Determine the (X, Y) coordinate at the center of the cell enclosing the given text.  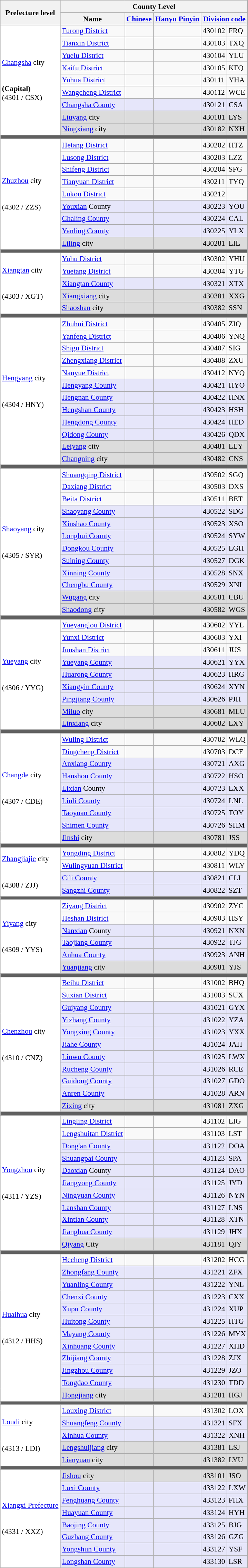
430104 (214, 56)
431221 (214, 1272)
Shifeng District (92, 170)
430382 (214, 308)
XNH (237, 1435)
Yongshun County (92, 1549)
430407 (214, 348)
XHD (237, 1346)
GYX (237, 1008)
Chaling County (92, 219)
430211 (214, 182)
HCG (237, 1260)
LOX (237, 1411)
Longhui County (92, 536)
430923 (214, 955)
DGK (237, 561)
JSO (237, 1476)
Yunxi District (92, 638)
LST (237, 1134)
Yueyang city (4306 / YYG) (30, 675)
CBU (237, 597)
Yongzhou city (4311 / YZS) (30, 1183)
431025 (214, 1057)
Jishou city (92, 1476)
431127 (214, 1208)
SUX (237, 995)
430422 (214, 398)
Hengnan County (92, 398)
Nanxian County (92, 931)
XXG (237, 296)
HRG (237, 675)
YLU (237, 56)
MYX (237, 1334)
Shaodong city (92, 610)
430682 (214, 724)
430726 (214, 826)
430182 (214, 129)
PJH (237, 699)
431125 (214, 1183)
Lanshan County (92, 1208)
431322 (214, 1435)
430802 (214, 853)
430424 (214, 422)
Zhijiang County (92, 1358)
431103 (214, 1134)
430922 (214, 943)
Shaoshan city (92, 308)
Zhuzhou city (4302 / ZZS) (30, 194)
Huarong County (92, 675)
ZFX (237, 1272)
430203 (214, 157)
YHA (237, 80)
YYX (237, 662)
Yueyang County (92, 662)
Qiyang City (92, 1244)
431081 (214, 1106)
430204 (214, 170)
Ziyang District (92, 906)
Hanyu Pinyin (177, 19)
431381 (214, 1448)
Longshan County (92, 1562)
Ningyuan County (92, 1195)
CLI (237, 878)
Hengyang city (4304 / HNY) (30, 391)
Chenxi County (92, 1297)
430581 (214, 597)
431225 (214, 1322)
Cili County (92, 878)
431229 (214, 1371)
Linwu County (92, 1057)
Dingcheng District (92, 752)
433130 (214, 1562)
430529 (214, 585)
Lengshuitan District (92, 1134)
Guiyang County (92, 1008)
Dong'an County (92, 1146)
SNX (237, 573)
Miluo city (92, 711)
DAO (237, 1171)
Xinhuang County (92, 1346)
431321 (214, 1423)
Liuyang city (92, 117)
Changsha County (92, 105)
Liling city (92, 243)
Shuangfeng County (92, 1423)
YOU (237, 206)
430406 (214, 336)
Changning city (92, 459)
430528 (214, 573)
HSO (237, 776)
Hengshan County (92, 410)
431224 (214, 1309)
SPA (237, 1158)
433122 (214, 1488)
YJS (237, 967)
430481 (214, 447)
Lengshuijiang city (92, 1448)
Luxi County (92, 1488)
433126 (214, 1537)
430527 (214, 561)
430304 (214, 271)
Lingling District (92, 1121)
Heshan District (92, 918)
YDQ (237, 853)
LIL (237, 243)
YNQ (237, 336)
Zhangjiajie city (4308 / ZJJ) (30, 872)
Suining County (92, 561)
Yuhua District (92, 80)
ZIQ (237, 324)
430525 (214, 549)
Hanshou County (92, 776)
430103 (214, 43)
430781 (214, 838)
Huayuan County (92, 1513)
430408 (214, 361)
430611 (214, 650)
430421 (214, 385)
Zhengxiang District (92, 361)
SGQ (237, 475)
Dongkou County (92, 549)
Daoxian County (92, 1171)
431128 (214, 1220)
WLQ (237, 739)
430603 (214, 638)
Chinese (139, 19)
430224 (214, 219)
Linxiang city (92, 724)
Changde city (4307 / CDE) (30, 788)
430502 (214, 475)
Yuetang District (92, 271)
430511 (214, 499)
DCE (237, 752)
Beita District (92, 499)
Yizhang County (92, 1020)
Jiangyong County (92, 1183)
Shimen County (92, 826)
Jianghua County (92, 1232)
QDX (237, 434)
Suxian District (92, 995)
XYN (237, 687)
Sangzhi County (92, 890)
HNX (237, 398)
Linli County (92, 801)
430681 (214, 711)
YTG (237, 271)
DOA (237, 1146)
Jingzhou County (92, 1371)
430981 (214, 967)
430821 (214, 878)
431026 (214, 1069)
YXI (237, 638)
431027 (214, 1081)
YLX (237, 231)
NYQ (237, 373)
430112 (214, 93)
430212 (214, 194)
430621 (214, 662)
JHX (237, 1232)
431003 (214, 995)
ZXU (237, 361)
Tongdao County (92, 1383)
Pingjiang County (92, 699)
433125 (214, 1525)
Yanfeng District (92, 336)
SYW (237, 536)
430111 (214, 80)
Huitong County (92, 1322)
Rucheng County (92, 1069)
431228 (214, 1358)
430903 (214, 918)
Zhuhui District (92, 324)
430524 (214, 536)
Fenghuang County (92, 1500)
GDO (237, 1081)
Leiyang city (92, 447)
430181 (214, 117)
Changsha city (Capital)(4301 / CSX) (30, 80)
Anhua County (92, 955)
TYQ (237, 182)
LXW (237, 1488)
Guzhang County (92, 1537)
430703 (214, 752)
431022 (214, 1020)
Xinshao County (92, 524)
431129 (214, 1232)
433127 (214, 1549)
BHQ (237, 983)
FHX (237, 1500)
Yanling County (92, 231)
Zixing city (92, 1106)
SFG (237, 170)
BET (237, 499)
LZZ (237, 157)
BJG (237, 1525)
SSN (237, 308)
ARN (237, 1094)
Shuangqing District (92, 475)
TXQ (237, 43)
431124 (214, 1171)
HYH (237, 1513)
430623 (214, 675)
430822 (214, 890)
431223 (214, 1297)
JAH (237, 1045)
430523 (214, 524)
GZG (237, 1537)
431102 (214, 1121)
FRQ (237, 31)
Loudi city (4313 / LDI) (30, 1435)
430105 (214, 68)
Junshan District (92, 650)
TDD (237, 1383)
YHU (237, 259)
430281 (214, 243)
ANH (237, 955)
LSJ (237, 1448)
XTX (237, 284)
CXX (237, 1297)
Chengbu County (92, 585)
Wangcheng District (92, 93)
Xiangtan city (4303 / XGT) (30, 284)
Hetang District (92, 145)
430381 (214, 296)
431226 (214, 1334)
Nanyue District (92, 373)
Taojiang County (92, 943)
Yueyanglou District (92, 625)
XNI (237, 585)
Ningxiang city (92, 129)
HTZ (237, 145)
430503 (214, 487)
430482 (214, 459)
Division code (224, 19)
JZO (237, 1371)
Xupu County (92, 1309)
LYU (237, 1460)
SDG (237, 512)
430624 (214, 687)
SFX (237, 1423)
Hengyang County (92, 385)
HGJ (237, 1395)
CAL (237, 219)
WLY (237, 866)
Lixian County (92, 789)
431123 (214, 1158)
431227 (214, 1346)
JYD (237, 1183)
Yongxing County (92, 1032)
Hengdong County (92, 422)
430522 (214, 512)
Jinshi city (92, 838)
Qidong County (92, 434)
Yuanling County (92, 1285)
Shigu District (92, 348)
430223 (214, 206)
QIY (237, 1244)
433123 (214, 1500)
YYL (237, 625)
430626 (214, 699)
LXY (237, 724)
HSH (237, 410)
LYS (237, 117)
430582 (214, 610)
Lusong District (92, 157)
430225 (214, 231)
LNL (237, 801)
YNL (237, 1285)
430405 (214, 324)
YZA (237, 1020)
KFQ (237, 68)
TJG (237, 943)
Yongding District (92, 853)
Xiangxiang city (92, 296)
Tianyuan District (92, 182)
Shuangpai County (92, 1158)
Daxiang District (92, 487)
Furong District (92, 31)
NXH (237, 129)
Lianyuan city (92, 1460)
430102 (214, 31)
Youxian County (92, 206)
Wulingyuan District (92, 866)
Yiyang city (4309 / YYS) (30, 937)
RCE (237, 1069)
Louxing District (92, 1411)
County Level (154, 7)
TOY (237, 813)
430811 (214, 866)
XSO (237, 524)
Beihu District (92, 983)
Guidong County (92, 1081)
LXX (237, 789)
SHM (237, 826)
430722 (214, 776)
430602 (214, 625)
430723 (214, 789)
Yuanjiang city (92, 967)
Xinhua County (92, 1435)
XUP (237, 1309)
Xinning County (92, 573)
431281 (214, 1395)
430921 (214, 931)
LNS (237, 1208)
SIG (237, 348)
430426 (214, 434)
431230 (214, 1383)
ZJX (237, 1358)
Yuelu District (92, 56)
431028 (214, 1094)
HSY (237, 918)
CSA (237, 105)
CNS (237, 459)
HED (237, 422)
430321 (214, 284)
430902 (214, 906)
Shaoyang County (92, 512)
LWX (237, 1057)
430724 (214, 801)
Chenzhou city (4310 / CNZ) (30, 1044)
HYO (237, 385)
LIG (237, 1121)
Jiahe County (92, 1045)
JSS (237, 838)
Xiangtan County (92, 284)
WCE (237, 93)
431126 (214, 1195)
431002 (214, 983)
Xiangyin County (92, 687)
430721 (214, 764)
Yuhu District (92, 259)
Wuling District (92, 739)
AXG (237, 764)
Zhongfang County (92, 1272)
431302 (214, 1411)
DXS (237, 487)
YSF (237, 1549)
430121 (214, 105)
431023 (214, 1032)
NYN (237, 1195)
430423 (214, 410)
Mayang County (92, 1334)
Taoyuan County (92, 813)
XTN (237, 1220)
Kaifu District (92, 68)
431222 (214, 1285)
LGH (237, 549)
JUS (237, 650)
431021 (214, 1008)
NXN (237, 931)
Shaoyang city (4305 / SYR) (30, 542)
MLU (237, 711)
431024 (214, 1045)
430725 (214, 813)
ZXG (237, 1106)
Anren County (92, 1094)
LEY (237, 447)
430202 (214, 145)
431382 (214, 1460)
433124 (214, 1513)
433101 (214, 1476)
430412 (214, 373)
431181 (214, 1244)
431202 (214, 1260)
431122 (214, 1146)
Hongjiang city (92, 1395)
LSR (237, 1562)
YXX (237, 1032)
ZYC (237, 906)
Name (92, 19)
Anxiang County (92, 764)
Lukou District (92, 194)
SZT (237, 890)
Wugang city (92, 597)
HTG (237, 1322)
430302 (214, 259)
Tianxin District (92, 43)
Xintian County (92, 1220)
WGS (237, 610)
Xiangxi Prefecture (4331 / XXZ) (30, 1519)
Baojing County (92, 1525)
Prefecture level (30, 12)
Huaihua city (4312 / HHS) (30, 1328)
Hecheng District (92, 1260)
430702 (214, 739)
